Pinpoint the cell where the given text exists, returning its [x, y] midpoint coordinate. 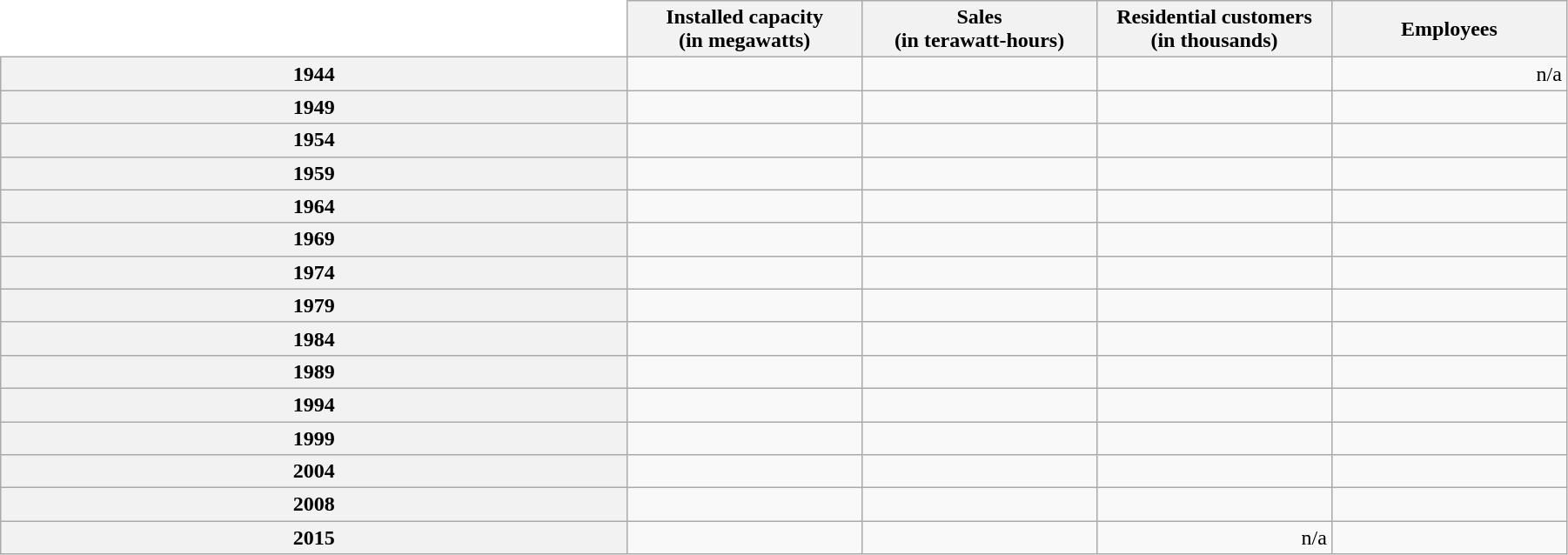
1994 [314, 405]
1974 [314, 272]
1959 [314, 173]
1954 [314, 140]
Employees [1449, 30]
Sales(in terawatt-hours) [980, 30]
2015 [314, 538]
Residential customers(in thousands) [1215, 30]
1999 [314, 438]
1949 [314, 107]
1944 [314, 74]
1989 [314, 371]
1969 [314, 239]
Installed capacity(in megawatts) [745, 30]
1979 [314, 305]
1984 [314, 338]
2008 [314, 505]
1964 [314, 206]
2004 [314, 471]
